Return the [x, y] coordinate for the center point of the cell that contains the specified text.  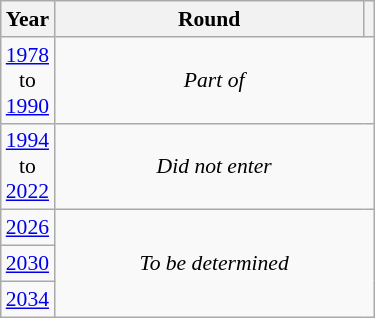
2026 [28, 228]
Did not enter [214, 166]
2034 [28, 299]
2030 [28, 264]
1978to1990 [28, 80]
To be determined [214, 264]
1994to2022 [28, 166]
Year [28, 19]
Part of [214, 80]
Round [209, 19]
